Scan for the cell matching the given text and deliver its [x, y] coordinate at center. 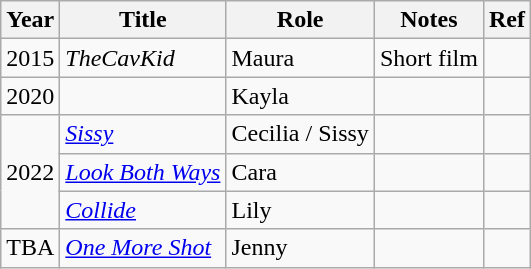
2015 [30, 58]
Maura [300, 58]
Cara [300, 172]
Ref [506, 20]
Notes [428, 20]
Collide [143, 210]
2020 [30, 96]
Lily [300, 210]
One More Shot [143, 248]
Title [143, 20]
Short film [428, 58]
Sissy [143, 134]
Cecilia / Sissy [300, 134]
TBA [30, 248]
Year [30, 20]
2022 [30, 172]
Role [300, 20]
Look Both Ways [143, 172]
Jenny [300, 248]
TheCavKid [143, 58]
Kayla [300, 96]
